Locate the cell with the specified text and output its (X, Y) center coordinate. 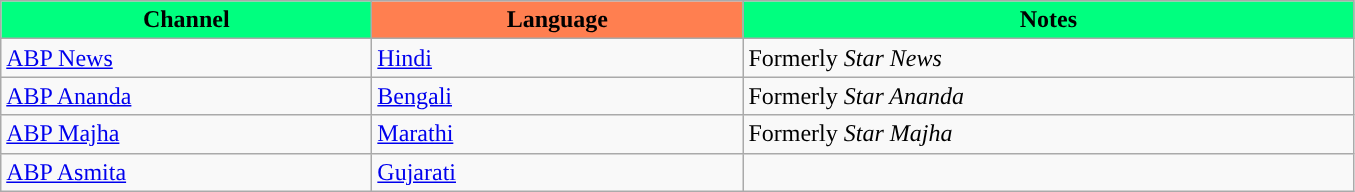
Channel (186, 20)
Gujarati (558, 172)
ABP Ananda (186, 96)
Formerly Star Majha (1048, 134)
Marathi (558, 134)
Notes (1048, 20)
Language (558, 20)
ABP Asmita (186, 172)
Bengali (558, 96)
Hindi (558, 58)
ABP News (186, 58)
ABP Majha (186, 134)
Formerly Star Ananda (1048, 96)
Formerly Star News (1048, 58)
